Detect which cell encompasses the target text, then output its (X, Y) center coordinate. 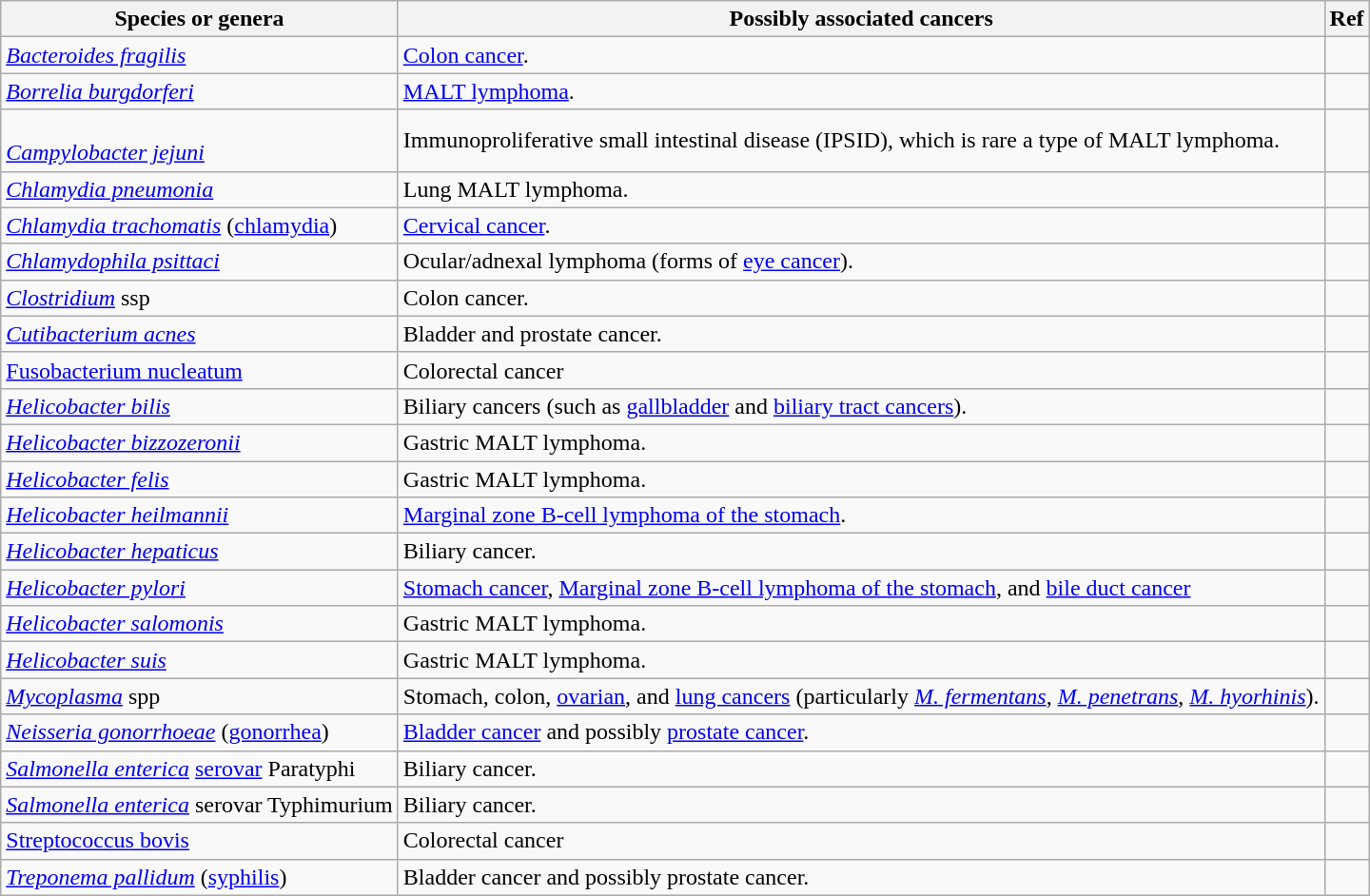
Neisseria gonorrhoeae (gonorrhea) (200, 732)
Stomach cancer, Marginal zone B-cell lymphoma of the stomach, and bile duct cancer (861, 588)
Fusobacterium nucleatum (200, 370)
Helicobacter bizzozeronii (200, 442)
Marginal zone B-cell lymphoma of the stomach. (861, 516)
Helicobacter salomonis (200, 624)
Ref (1347, 19)
Helicobacter heilmannii (200, 516)
Possibly associated cancers (861, 19)
Helicobacter pylori (200, 588)
Helicobacter felis (200, 478)
Bacteroides fragilis (200, 55)
Chlamydia pneumonia (200, 189)
Ocular/adnexal lymphoma (forms of eye cancer). (861, 262)
Immunoproliferative small intestinal disease (IPSID), which is rare a type of MALT lymphoma. (861, 141)
Salmonella enterica serovar Typhimurium (200, 805)
Treponema pallidum (syphilis) (200, 877)
Campylobacter jejuni (200, 141)
Helicobacter hepaticus (200, 552)
Mycoplasma spp (200, 696)
Salmonella enterica serovar Paratyphi (200, 769)
Clostridium ssp (200, 298)
Species or genera (200, 19)
Chlamydophila psittaci (200, 262)
Lung MALT lymphoma. (861, 189)
Chlamydia trachomatis (chlamydia) (200, 225)
Biliary cancers (such as gallbladder and biliary tract cancers). (861, 406)
Helicobacter bilis (200, 406)
Borrelia burgdorferi (200, 91)
Bladder and prostate cancer. (861, 334)
Cervical cancer. (861, 225)
Helicobacter suis (200, 660)
Streptococcus bovis (200, 841)
Cutibacterium acnes (200, 334)
Stomach, colon, ovarian, and lung cancers (particularly M. fermentans, M. penetrans, M. hyorhinis). (861, 696)
MALT lymphoma. (861, 91)
